Capture the cell that displays the provided text and extract its [x, y] central coordinate. 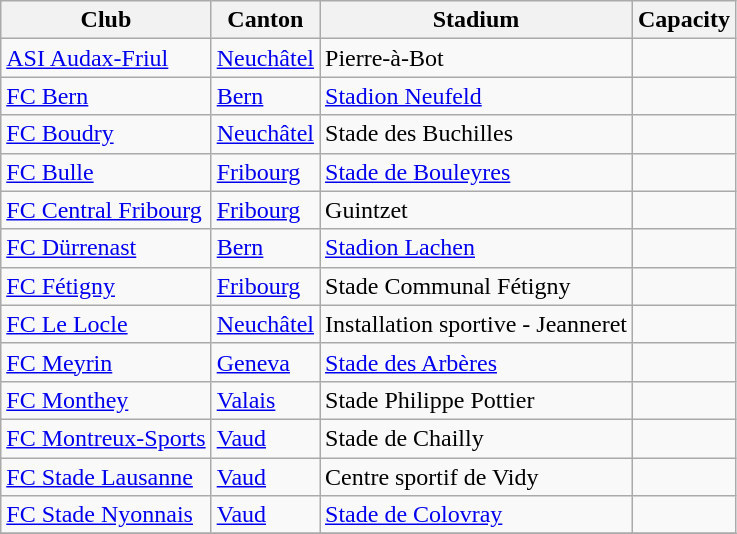
FC Central Fribourg [106, 210]
Club [106, 20]
Stadium [476, 20]
FC Montreux-Sports [106, 438]
Stade des Buchilles [476, 134]
Geneva [265, 362]
FC Bulle [106, 172]
Centre sportif de Vidy [476, 477]
Stadion Lachen [476, 248]
FC Le Locle [106, 324]
FC Bern [106, 96]
Stade de Colovray [476, 515]
FC Dürrenast [106, 248]
Canton [265, 20]
Stade Communal Fétigny [476, 286]
Stade des Arbères [476, 362]
Capacity [684, 20]
ASI Audax-Friul [106, 58]
Stadion Neufeld [476, 96]
FC Monthey [106, 400]
Guintzet [476, 210]
Installation sportive - Jeanneret [476, 324]
Pierre-à-Bot [476, 58]
FC Fétigny [106, 286]
FC Stade Nyonnais [106, 515]
Valais [265, 400]
FC Boudry [106, 134]
FC Meyrin [106, 362]
Stade Philippe Pottier [476, 400]
FC Stade Lausanne [106, 477]
Stade de Chailly [476, 438]
Stade de Bouleyres [476, 172]
